Identify which cell holds the provided text, then report its [X, Y] central coordinate. 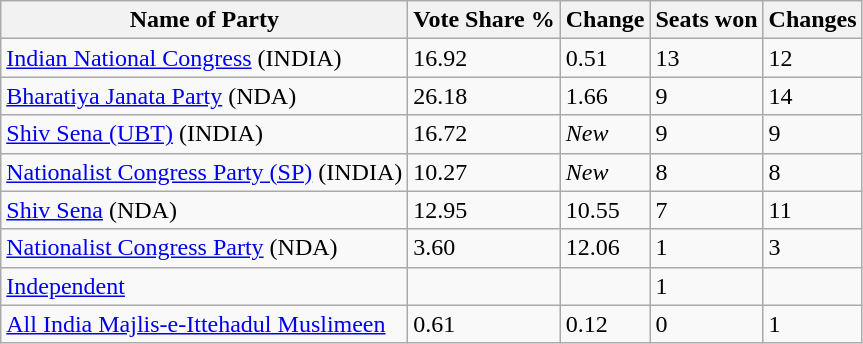
10.55 [605, 210]
Shiv Sena (NDA) [204, 210]
16.92 [484, 58]
13 [706, 58]
Shiv Sena (UBT) (INDIA) [204, 134]
Seats won [706, 20]
26.18 [484, 96]
12.95 [484, 210]
Vote Share % [484, 20]
12 [812, 58]
Indian National Congress (INDIA) [204, 58]
12.06 [605, 248]
3 [812, 248]
Change [605, 20]
0 [706, 324]
Bharatiya Janata Party (NDA) [204, 96]
14 [812, 96]
3.60 [484, 248]
7 [706, 210]
11 [812, 210]
Changes [812, 20]
0.51 [605, 58]
All India Majlis-e-Ittehadul Muslimeen [204, 324]
1.66 [605, 96]
10.27 [484, 172]
16.72 [484, 134]
Nationalist Congress Party (NDA) [204, 248]
Nationalist Congress Party (SP) (INDIA) [204, 172]
0.61 [484, 324]
Name of Party [204, 20]
0.12 [605, 324]
Independent [204, 286]
